Determine the [X, Y] coordinate at the center of the cell enclosing the given text.  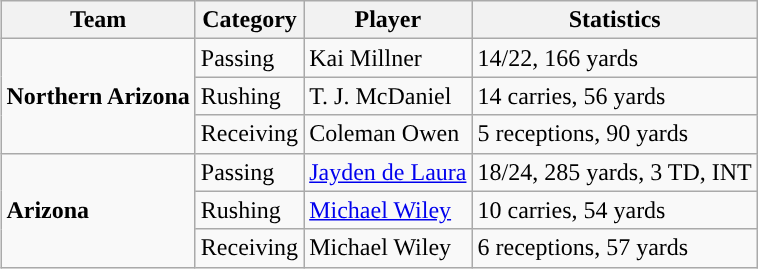
14/22, 166 yards [614, 58]
14 carries, 56 yards [614, 96]
5 receptions, 90 yards [614, 134]
Coleman Owen [388, 134]
6 receptions, 57 yards [614, 248]
Category [249, 20]
Player [388, 20]
Team [98, 20]
Arizona [98, 210]
Northern Arizona [98, 96]
T. J. McDaniel [388, 96]
Jayden de Laura [388, 172]
Kai Millner [388, 58]
18/24, 285 yards, 3 TD, INT [614, 172]
10 carries, 54 yards [614, 210]
Statistics [614, 20]
